Extract the (X, Y) coordinate from the center of the cell holding the provided text.  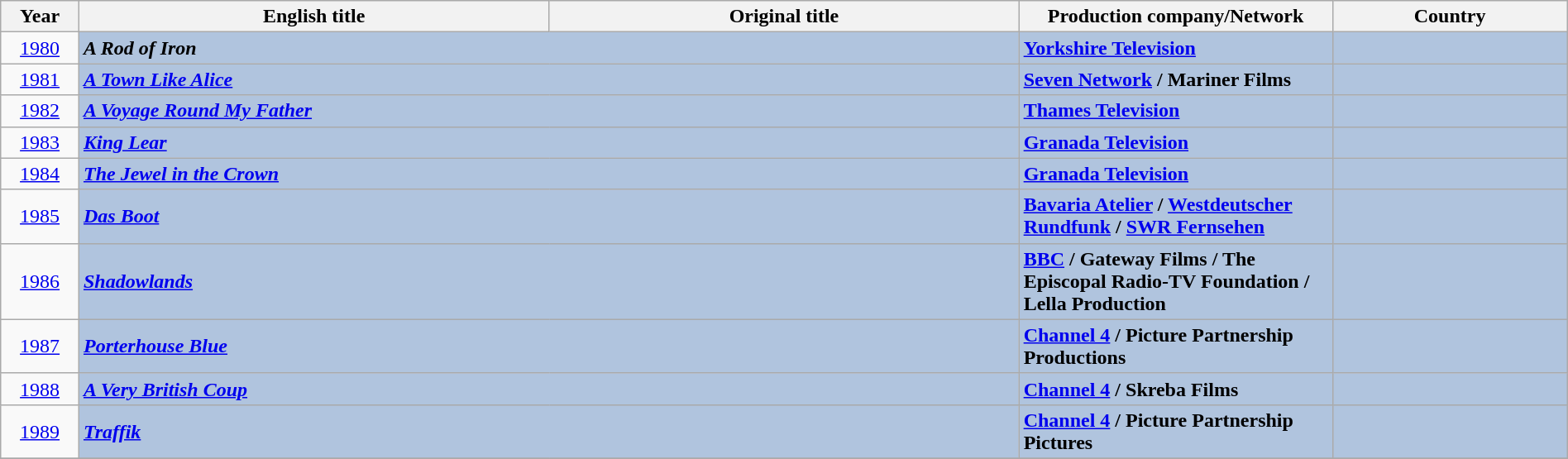
1985 (40, 217)
English title (313, 17)
Country (1450, 17)
1980 (40, 48)
1988 (40, 389)
A Voyage Round My Father (549, 111)
Seven Network / Mariner Films (1176, 79)
1983 (40, 142)
1984 (40, 174)
A Very British Coup (549, 389)
Traffik (549, 432)
King Lear (549, 142)
The Jewel in the Crown (549, 174)
Production company/Network (1176, 17)
Bavaria Atelier / Westdeutscher Rundfunk / SWR Fernsehen (1176, 217)
Porterhouse Blue (549, 346)
Yorkshire Television (1176, 48)
BBC / Gateway Films / The Episcopal Radio-TV Foundation / Lella Production (1176, 281)
Shadowlands (549, 281)
Channel 4 / Picture Partnership Pictures (1176, 432)
A Town Like Alice (549, 79)
Channel 4 / Picture Partnership Productions (1176, 346)
Year (40, 17)
Original title (784, 17)
1987 (40, 346)
Channel 4 / Skreba Films (1176, 389)
Das Boot (549, 217)
1981 (40, 79)
Thames Television (1176, 111)
A Rod of Iron (549, 48)
1982 (40, 111)
1986 (40, 281)
1989 (40, 432)
